Identify which cell holds the provided text, then report its [X, Y] central coordinate. 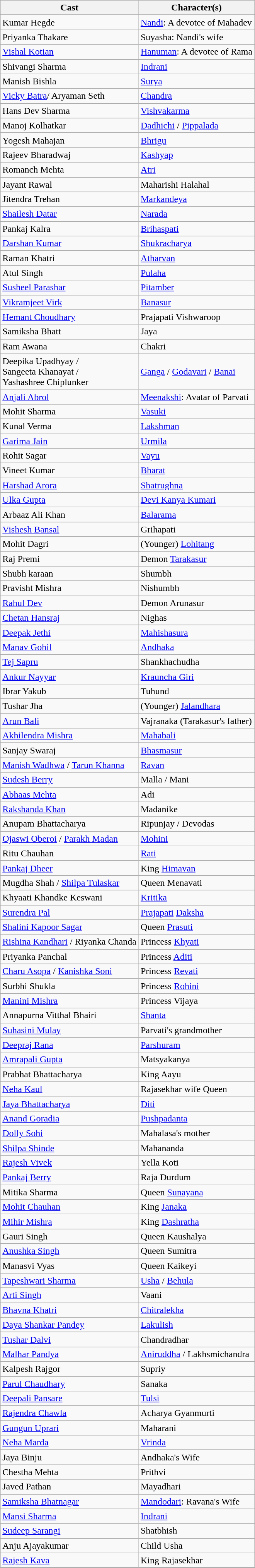
Manish Bishla [70, 81]
Surya [196, 81]
Grihapati [196, 529]
Shankhachudha [196, 662]
Neha Marda [70, 1443]
Parvati's grandmother [196, 1030]
Jitendra Trehan [70, 199]
Anushka Singh [70, 1251]
Ritu Chauhan [70, 853]
Mihir Mishra [70, 1222]
Vineet Kumar [70, 471]
Pankaj Berry [70, 1178]
Rohit Sagar [70, 456]
Chandradhar [196, 1339]
Shubh karaan [70, 573]
Shatbhish [196, 1531]
Bhasmasur [196, 750]
Mahishasura [196, 632]
Ripunjay / Devodas [196, 824]
Queen Prasuti [196, 927]
Rajeev Bharadwaj [70, 155]
Manini Mishra [70, 1001]
Ibrar Yakub [70, 692]
Pitamber [196, 288]
Vicky Batra/ Aryaman Seth [70, 96]
Diti [196, 1104]
Shailesh Datar [70, 214]
Lakshman [196, 426]
Rajasekhar wife Queen [196, 1089]
Tapeshwari Sharma [70, 1280]
Vishvakarma [196, 111]
Narada [196, 214]
Rajesh Vivek [70, 1163]
Prithvi [196, 1472]
Shumbh [196, 573]
Chitralekha [196, 1310]
Deepika Upadhyay / Sangeeta Khanayat / Yashashree Chiplunker [70, 371]
Maharishi Halahal [196, 185]
Shivangi Sharma [70, 67]
King Aayu [196, 1074]
Deepali Pansare [70, 1399]
Shukracharya [196, 243]
Nishumbh [196, 588]
Queen Sunayana [196, 1192]
Vikramjeet Virk [70, 302]
Tushar Jha [70, 706]
Ojaswi Oberoi / Parakh Madan [70, 839]
Kritika [196, 897]
Rajesh Kava [70, 1560]
Balarama [196, 515]
Demon Tarakasur [196, 559]
Romanch Mehta [70, 169]
Princess Aditi [196, 957]
Markandeya [196, 199]
Rahul Dev [70, 603]
Rishina Kandhari / Riyanka Chanda [70, 942]
Manasvi Vyas [70, 1266]
Ulka Gupta [70, 500]
King Rajasekhar [196, 1560]
Ram Awana [70, 346]
Manav Gohil [70, 647]
Ganga / Godavari / Banai [196, 371]
Suhasini Mulay [70, 1030]
King Himavan [196, 868]
Jaya Bhattacharya [70, 1104]
Matsyakanya [196, 1060]
Vrinda [196, 1443]
Darshan Kumar [70, 243]
Priyanka Panchal [70, 957]
Hemant Choudhary [70, 317]
Annapurna Vitthal Bhairi [70, 1015]
(Younger) Jalandhara [196, 706]
King Dashratha [196, 1222]
Susheel Parashar [70, 288]
Mohit Dagri [70, 544]
Mitika Sharma [70, 1192]
Sanjay Swaraj [70, 750]
Yella Koti [196, 1163]
Anand Goradia [70, 1118]
Acharya Gyanmurti [196, 1413]
Shilpa Shinde [70, 1148]
Malhar Pandya [70, 1354]
Chakri [196, 346]
Vayu [196, 456]
Mohini [196, 839]
Tej Sapru [70, 662]
Javed Pathan [70, 1487]
Raja Durdum [196, 1178]
Mandodari: Ravana's Wife [196, 1501]
Tuhund [196, 692]
Urmila [196, 441]
Rakshanda Khan [70, 809]
Aniruddha / Lakhsmichandra [196, 1354]
Queen Kaikeyi [196, 1266]
Kumar Hegde [70, 22]
Princess Revati [196, 971]
Samiksha Bhatnagar [70, 1501]
Chandra [196, 96]
Gauri Singh [70, 1236]
Mugdha Shah / Shilpa Tulaskar [70, 883]
Character(s) [196, 8]
Prajapati Vishwaroop [196, 317]
Pravisht Mishra [70, 588]
Tulsi [196, 1399]
Chestha Mehta [70, 1472]
Vajranaka (Tarakasur's father) [196, 721]
Mahananda [196, 1148]
Raj Premi [70, 559]
Neha Kaul [70, 1089]
Sudeep Sarangi [70, 1531]
Queen Menavati [196, 883]
Madanike [196, 809]
Charu Asopa / Kanishka Soni [70, 971]
Banasur [196, 302]
Ravan [196, 765]
Amrapali Gupta [70, 1060]
Nandi: A devotee of Mahadev [196, 22]
Jayant Rawal [70, 185]
Usha / Behula [196, 1280]
Kunal Verma [70, 426]
Prajapati Daksha [196, 912]
Suyasha: Nandi's wife [196, 37]
Adi [196, 794]
Andhaka's Wife [196, 1457]
Arbaaz Ali Khan [70, 515]
Princess Khyati [196, 942]
Dadhichi / Pippalada [196, 125]
Kalpesh Rajgor [70, 1369]
Harshad Arora [70, 485]
Arun Bali [70, 721]
Mahabali [196, 736]
Parshuram [196, 1045]
Manoj Kolhatkar [70, 125]
Supriy [196, 1369]
Meenakshi: Avatar of Parvati [196, 397]
Maharani [196, 1428]
Shanta [196, 1015]
Vishal Kotian [70, 52]
Yogesh Mahajan [70, 140]
Vasuki [196, 411]
Priyanka Thakare [70, 37]
Nighas [196, 618]
Vaani [196, 1295]
Atri [196, 169]
Mayadhari [196, 1487]
Anupam Bhattacharya [70, 824]
Hans Dev Sharma [70, 111]
Bhavna Khatri [70, 1310]
Rati [196, 853]
Prabhat Bhattacharya [70, 1074]
Kashyap [196, 155]
Daya Shankar Pandey [70, 1325]
Atul Singh [70, 273]
Jaya [196, 332]
Mohit Sharma [70, 411]
Bhrigu [196, 140]
Pushpadanta [196, 1118]
King Janaka [196, 1207]
Princess Vijaya [196, 1001]
Queen Sumitra [196, 1251]
Princess Rohini [196, 986]
Abhaas Mehta [70, 794]
Gungun Uprari [70, 1428]
Sudesh Berry [70, 780]
Shalini Kapoor Sagar [70, 927]
Krauncha Giri [196, 677]
Andhaka [196, 647]
Pankaj Kalra [70, 229]
Manish Wadhwa / Tarun Khanna [70, 765]
(Younger) Lohitang [196, 544]
Anjali Abrol [70, 397]
Arti Singh [70, 1295]
Surbhi Shukla [70, 986]
Khyaati Khandke Keswani [70, 897]
Surendra Pal [70, 912]
Samiksha Bhatt [70, 332]
Raman Khatri [70, 258]
Demon Arunasur [196, 603]
Rajendra Chawla [70, 1413]
Ankur Nayyar [70, 677]
Deepak Jethi [70, 632]
Lakulish [196, 1325]
Cast [70, 8]
Pulaha [196, 273]
Malla / Mani [196, 780]
Tushar Dalvi [70, 1339]
Dolly Sohi [70, 1133]
Vishesh Bansal [70, 529]
Anju Ajayakumar [70, 1546]
Pankaj Dheer [70, 868]
Sanaka [196, 1383]
Jaya Binju [70, 1457]
Queen Kaushalya [196, 1236]
Shatrughna [196, 485]
Bharat [196, 471]
Garima Jain [70, 441]
Mansi Sharma [70, 1516]
Brihaspati [196, 229]
Chetan Hansraj [70, 618]
Hanuman: A devotee of Rama [196, 52]
Parul Chaudhary [70, 1383]
Akhilendra Mishra [70, 736]
Child Usha [196, 1546]
Devi Kanya Kumari [196, 500]
Mahalasa's mother [196, 1133]
Mohit Chauhan [70, 1207]
Atharvan [196, 258]
Deepraj Rana [70, 1045]
